Return (x, y) of the center of cell containing provided text 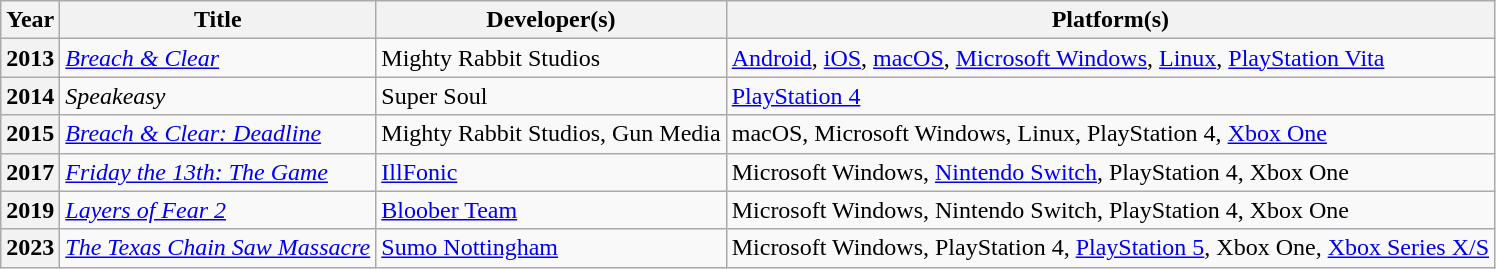
2015 (30, 134)
Sumo Nottingham (551, 248)
IllFonic (551, 172)
Developer(s) (551, 20)
Breach & Clear: Deadline (218, 134)
Breach & Clear (218, 58)
2023 (30, 248)
Super Soul (551, 96)
Year (30, 20)
2017 (30, 172)
Android, iOS, macOS, Microsoft Windows, Linux, PlayStation Vita (1110, 58)
Title (218, 20)
PlayStation 4 (1110, 96)
Mighty Rabbit Studios, Gun Media (551, 134)
Friday the 13th: The Game (218, 172)
Mighty Rabbit Studios (551, 58)
macOS, Microsoft Windows, Linux, PlayStation 4, Xbox One (1110, 134)
The Texas Chain Saw Massacre (218, 248)
Layers of Fear 2 (218, 210)
Bloober Team (551, 210)
2019 (30, 210)
2013 (30, 58)
Platform(s) (1110, 20)
Speakeasy (218, 96)
Microsoft Windows, PlayStation 4, PlayStation 5, Xbox One, Xbox Series X/S (1110, 248)
2014 (30, 96)
